Output the [x, y] coordinate of the center of the cell containing the given text.  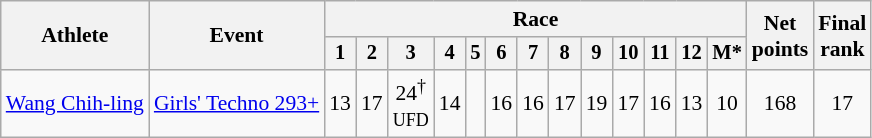
Event [236, 36]
19 [597, 104]
11 [660, 54]
168 [780, 104]
5 [476, 54]
7 [533, 54]
Girls' Techno 293+ [236, 104]
Netpoints [780, 36]
12 [692, 54]
Race [536, 19]
2 [372, 54]
14 [450, 104]
4 [450, 54]
1 [340, 54]
8 [565, 54]
Athlete [75, 36]
6 [501, 54]
Final rank [842, 36]
3 [411, 54]
M* [726, 54]
9 [597, 54]
24†UFD [411, 104]
Wang Chih-ling [75, 104]
